Return the [x, y] coordinate for the center point of the cell that contains the specified text.  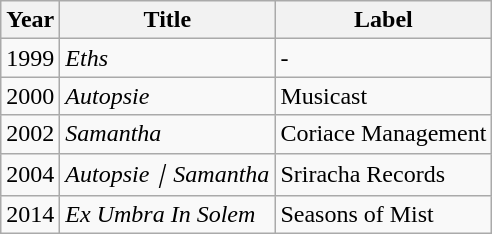
Ex Umbra In Solem [168, 215]
Seasons of Mist [384, 215]
2004 [30, 174]
Musicast [384, 96]
Sriracha Records [384, 174]
Autopsie [168, 96]
Label [384, 20]
Eths [168, 58]
1999 [30, 58]
Coriace Management [384, 134]
2014 [30, 215]
2000 [30, 96]
Autopsie｜Samantha [168, 174]
Title [168, 20]
Year [30, 20]
- [384, 58]
2002 [30, 134]
Samantha [168, 134]
